Pinpoint the cell where the given text exists, returning its [x, y] midpoint coordinate. 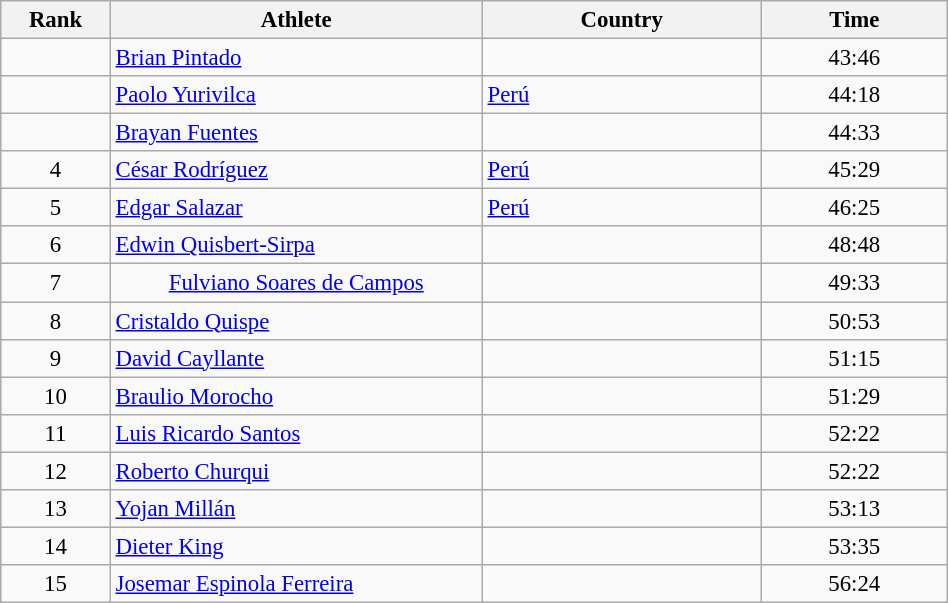
6 [56, 245]
48:48 [854, 245]
49:33 [854, 283]
44:33 [854, 133]
Country [622, 20]
Time [854, 20]
45:29 [854, 170]
Athlete [296, 20]
Braulio Morocho [296, 396]
53:35 [854, 546]
12 [56, 471]
51:29 [854, 396]
56:24 [854, 584]
Dieter King [296, 546]
51:15 [854, 358]
David Cayllante [296, 358]
50:53 [854, 321]
53:13 [854, 509]
4 [56, 170]
9 [56, 358]
César Rodríguez [296, 170]
Edwin Quisbert-Sirpa [296, 245]
8 [56, 321]
13 [56, 509]
Paolo Yurivilca [296, 95]
Roberto Churqui [296, 471]
10 [56, 396]
11 [56, 433]
46:25 [854, 208]
Cristaldo Quispe [296, 321]
Brian Pintado [296, 58]
44:18 [854, 95]
Luis Ricardo Santos [296, 433]
14 [56, 546]
15 [56, 584]
Yojan Millán [296, 509]
Josemar Espinola Ferreira [296, 584]
Rank [56, 20]
43:46 [854, 58]
Fulviano Soares de Campos [296, 283]
Brayan Fuentes [296, 133]
5 [56, 208]
Edgar Salazar [296, 208]
7 [56, 283]
